Locate the cell with the specified text and output its (x, y) center coordinate. 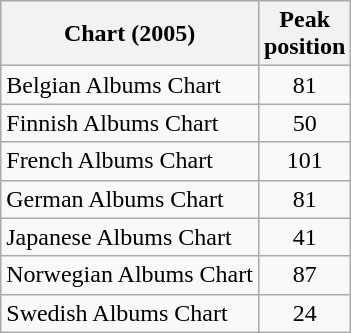
French Albums Chart (130, 161)
German Albums Chart (130, 199)
Japanese Albums Chart (130, 237)
41 (304, 237)
101 (304, 161)
Finnish Albums Chart (130, 123)
Swedish Albums Chart (130, 313)
Peakposition (304, 34)
Norwegian Albums Chart (130, 275)
Chart (2005) (130, 34)
50 (304, 123)
Belgian Albums Chart (130, 85)
24 (304, 313)
87 (304, 275)
